Output the (x, y) coordinate of the center of the cell containing the given text.  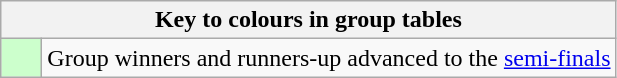
Key to colours in group tables (308, 20)
Group winners and runners-up advanced to the semi-finals (329, 58)
